Determine the (x, y) coordinate at the center of the cell enclosing the given text.  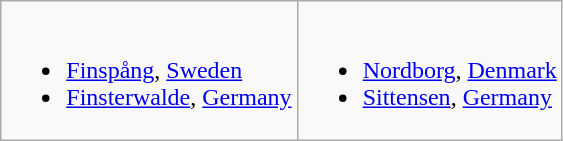
Finspång, Sweden Finsterwalde, Germany (149, 71)
Nordborg, Denmark Sittensen, Germany (430, 71)
